Determine the [x, y] coordinate at the center of the cell enclosing the given text.  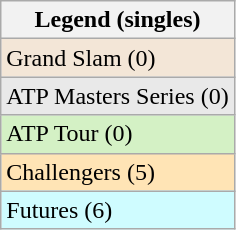
Grand Slam (0) [118, 58]
Futures (6) [118, 210]
ATP Masters Series (0) [118, 96]
ATP Tour (0) [118, 134]
Challengers (5) [118, 172]
Legend (singles) [118, 20]
